Return [x, y] of the center of cell containing provided text 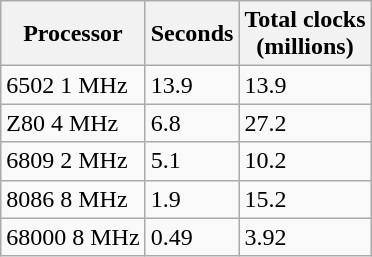
8086 8 MHz [73, 199]
5.1 [192, 161]
Processor [73, 34]
3.92 [305, 237]
27.2 [305, 123]
0.49 [192, 237]
Z80 4 MHz [73, 123]
Total clocks(millions) [305, 34]
6809 2 MHz [73, 161]
68000 8 MHz [73, 237]
6.8 [192, 123]
6502 1 MHz [73, 85]
1.9 [192, 199]
15.2 [305, 199]
Seconds [192, 34]
10.2 [305, 161]
